Output the (X, Y) coordinate of the center of the cell containing the given text.  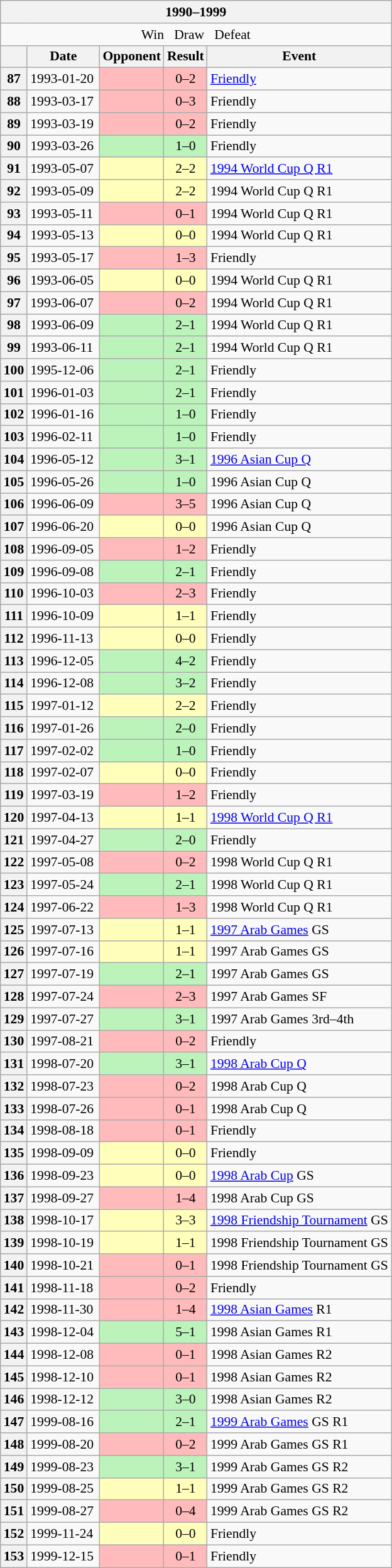
101 (14, 393)
110 (14, 594)
3–2 (186, 683)
119 (14, 795)
5–1 (186, 1332)
1998-12-04 (63, 1332)
3–0 (186, 1400)
1996-09-08 (63, 572)
1998-10-19 (63, 1243)
1998-11-18 (63, 1288)
1997-04-13 (63, 818)
1996-02-11 (63, 437)
0–3 (186, 102)
1997-08-21 (63, 1042)
104 (14, 460)
1998-07-23 (63, 1086)
141 (14, 1288)
150 (14, 1489)
3–5 (186, 504)
109 (14, 572)
140 (14, 1265)
117 (14, 751)
3–3 (186, 1221)
1998-12-12 (63, 1400)
1996-06-09 (63, 504)
1996-10-03 (63, 594)
1999-08-25 (63, 1489)
99 (14, 348)
149 (14, 1467)
108 (14, 549)
1993-06-11 (63, 348)
151 (14, 1511)
1997-04-27 (63, 840)
96 (14, 281)
130 (14, 1042)
1996-05-12 (63, 460)
Win Draw Defeat (196, 35)
126 (14, 952)
1999-08-16 (63, 1422)
137 (14, 1198)
1996-12-08 (63, 683)
1993-05-11 (63, 214)
1997-01-26 (63, 728)
118 (14, 773)
115 (14, 706)
1993-03-19 (63, 124)
1997-05-24 (63, 885)
91 (14, 169)
1993-05-17 (63, 258)
125 (14, 930)
1993-05-07 (63, 169)
106 (14, 504)
103 (14, 437)
87 (14, 79)
145 (14, 1377)
1999-12-15 (63, 1556)
1993-01-20 (63, 79)
97 (14, 303)
88 (14, 102)
107 (14, 527)
133 (14, 1109)
1993-05-09 (63, 191)
102 (14, 415)
143 (14, 1332)
1993-06-05 (63, 281)
94 (14, 236)
105 (14, 482)
113 (14, 661)
123 (14, 885)
Opponent (132, 57)
121 (14, 840)
1999-08-23 (63, 1467)
132 (14, 1086)
4–2 (186, 661)
1998-08-18 (63, 1131)
1998-09-27 (63, 1198)
1996-11-13 (63, 639)
1998-10-17 (63, 1221)
1997-02-02 (63, 751)
1996-09-05 (63, 549)
131 (14, 1064)
148 (14, 1444)
152 (14, 1534)
1993-05-13 (63, 236)
93 (14, 214)
89 (14, 124)
111 (14, 616)
1996-01-03 (63, 393)
1996-01-16 (63, 415)
1993-03-17 (63, 102)
1998-12-08 (63, 1355)
Event (299, 57)
1993-03-26 (63, 146)
1997-05-08 (63, 863)
1993-06-07 (63, 303)
1997-07-27 (63, 1019)
1998-12-10 (63, 1377)
1998-10-21 (63, 1265)
1996-12-05 (63, 661)
1990–1999 (196, 12)
1997-03-19 (63, 795)
Result (186, 57)
1999-11-24 (63, 1534)
153 (14, 1556)
0–4 (186, 1511)
1998-11-30 (63, 1310)
144 (14, 1355)
135 (14, 1153)
1998-09-09 (63, 1153)
136 (14, 1176)
90 (14, 146)
124 (14, 907)
112 (14, 639)
1996-05-26 (63, 482)
134 (14, 1131)
1997-02-07 (63, 773)
127 (14, 974)
1995-12-06 (63, 370)
1999-08-27 (63, 1511)
122 (14, 863)
1999-08-20 (63, 1444)
1993-06-09 (63, 325)
92 (14, 191)
129 (14, 1019)
139 (14, 1243)
1997-01-12 (63, 706)
1997 Arab Games SF (299, 997)
1997-07-13 (63, 930)
100 (14, 370)
1997-07-24 (63, 997)
1998-07-20 (63, 1064)
1996-10-09 (63, 616)
1998-09-23 (63, 1176)
1997-07-16 (63, 952)
1997-06-22 (63, 907)
98 (14, 325)
142 (14, 1310)
1997-07-19 (63, 974)
1996-06-20 (63, 527)
1998-07-26 (63, 1109)
116 (14, 728)
146 (14, 1400)
Date (63, 57)
1997 Arab Games 3rd–4th (299, 1019)
120 (14, 818)
128 (14, 997)
138 (14, 1221)
147 (14, 1422)
95 (14, 258)
114 (14, 683)
